Capture the cell that displays the provided text and extract its [X, Y] central coordinate. 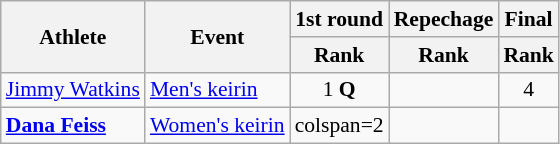
1 Q [340, 90]
Dana Feiss [73, 126]
colspan=2 [340, 126]
Women's keirin [218, 126]
Jimmy Watkins [73, 90]
Athlete [73, 36]
4 [528, 90]
Event [218, 36]
Final [528, 19]
Men's keirin [218, 90]
Repechage [444, 19]
1st round [340, 19]
